For the text-containing cell, return its midpoint in [X, Y] coordinate format. 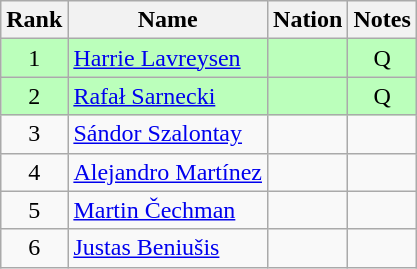
Rank [34, 20]
5 [34, 210]
Sándor Szalontay [168, 134]
Notes [382, 20]
Rafał Sarnecki [168, 96]
Name [168, 20]
1 [34, 58]
3 [34, 134]
2 [34, 96]
4 [34, 172]
Justas Beniušis [168, 248]
Alejandro Martínez [168, 172]
Martin Čechman [168, 210]
Harrie Lavreysen [168, 58]
6 [34, 248]
Nation [308, 20]
